From the cell containing the given text, extract its center point as (X, Y) coordinate. 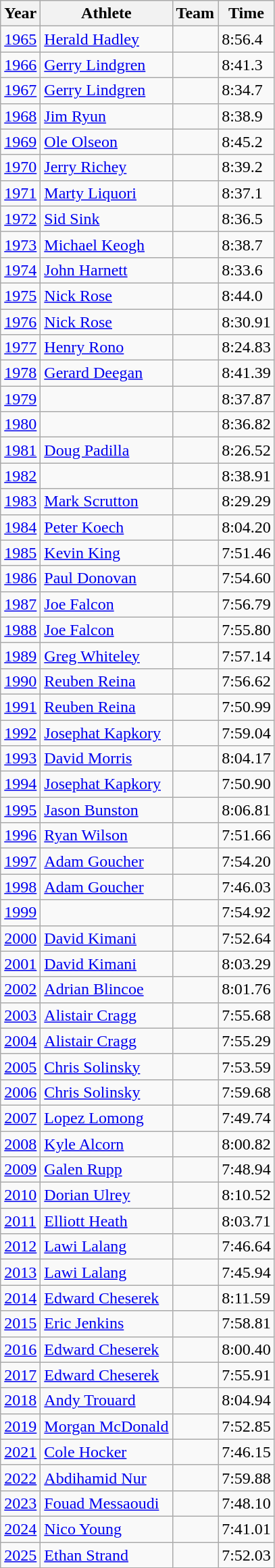
Kevin King (107, 553)
Morgan McDonald (107, 1426)
1969 (20, 142)
2002 (20, 990)
1972 (20, 219)
7:48.94 (247, 1170)
Paul Donovan (107, 578)
7:48.10 (247, 1503)
8:44.0 (247, 296)
7:56.79 (247, 604)
8:11.59 (247, 1298)
2023 (20, 1503)
Marty Liquori (107, 193)
1971 (20, 193)
2018 (20, 1401)
8:26.52 (247, 450)
David Morris (107, 759)
1991 (20, 707)
7:46.15 (247, 1452)
2015 (20, 1324)
8:04.20 (247, 527)
Athlete (107, 13)
7:50.99 (247, 707)
2014 (20, 1298)
Jim Ryun (107, 116)
8:04.17 (247, 759)
2013 (20, 1272)
Andy Trouard (107, 1401)
Herald Hadley (107, 39)
7:52.64 (247, 938)
1992 (20, 732)
8:10.52 (247, 1195)
Abdihamid Nur (107, 1478)
2003 (20, 1015)
2016 (20, 1349)
7:56.62 (247, 681)
7:50.90 (247, 784)
2021 (20, 1452)
Mark Scrutton (107, 502)
1985 (20, 553)
1973 (20, 244)
Dorian Ulrey (107, 1195)
Galen Rupp (107, 1170)
8:33.6 (247, 270)
8:37.1 (247, 193)
7:45.94 (247, 1272)
1968 (20, 116)
2001 (20, 964)
1999 (20, 913)
1974 (20, 270)
7:46.64 (247, 1247)
Michael Keogh (107, 244)
1981 (20, 450)
7:54.60 (247, 578)
Greg Whiteley (107, 655)
Kyle Alcorn (107, 1144)
2005 (20, 1066)
1997 (20, 861)
1996 (20, 836)
Cole Hocker (107, 1452)
1998 (20, 887)
1986 (20, 578)
2024 (20, 1529)
7:51.66 (247, 836)
Henry Rono (107, 348)
1970 (20, 167)
Ole Olseon (107, 142)
8:06.81 (247, 810)
2017 (20, 1375)
7:59.88 (247, 1478)
1975 (20, 296)
8:04.94 (247, 1401)
1995 (20, 810)
Jason Bunston (107, 810)
2019 (20, 1426)
7:52.03 (247, 1555)
1966 (20, 65)
1989 (20, 655)
Jerry Richey (107, 167)
7:55.80 (247, 630)
1984 (20, 527)
2007 (20, 1118)
8:36.5 (247, 219)
7:46.03 (247, 887)
Year (20, 13)
1967 (20, 90)
2000 (20, 938)
John Harnett (107, 270)
Fouad Messaoudi (107, 1503)
1980 (20, 425)
1983 (20, 502)
1978 (20, 373)
1982 (20, 476)
7:41.01 (247, 1529)
7:55.29 (247, 1041)
7:59.68 (247, 1092)
Time (247, 13)
1988 (20, 630)
2009 (20, 1170)
7:54.92 (247, 913)
8:38.9 (247, 116)
8:41.3 (247, 65)
1976 (20, 322)
8:56.4 (247, 39)
Eric Jenkins (107, 1324)
1993 (20, 759)
7:59.04 (247, 732)
Ethan Strand (107, 1555)
7:53.59 (247, 1066)
8:37.87 (247, 399)
7:51.46 (247, 553)
8:38.7 (247, 244)
2008 (20, 1144)
8:00.82 (247, 1144)
Gerard Deegan (107, 373)
8:36.82 (247, 425)
8:01.76 (247, 990)
8:45.2 (247, 142)
8:24.83 (247, 348)
Ryan Wilson (107, 836)
1990 (20, 681)
8:03.29 (247, 964)
2006 (20, 1092)
Elliott Heath (107, 1221)
7:58.81 (247, 1324)
2022 (20, 1478)
7:54.20 (247, 861)
Lopez Lomong (107, 1118)
1994 (20, 784)
7:52.85 (247, 1426)
8:39.2 (247, 167)
8:38.91 (247, 476)
7:49.74 (247, 1118)
Team (195, 13)
1987 (20, 604)
8:30.91 (247, 322)
2025 (20, 1555)
8:29.29 (247, 502)
8:00.40 (247, 1349)
7:55.91 (247, 1375)
1965 (20, 39)
8:34.7 (247, 90)
1977 (20, 348)
8:41.39 (247, 373)
Peter Koech (107, 527)
Adrian Blincoe (107, 990)
7:57.14 (247, 655)
Doug Padilla (107, 450)
Sid Sink (107, 219)
2004 (20, 1041)
2012 (20, 1247)
1979 (20, 399)
Nico Young (107, 1529)
8:03.71 (247, 1221)
2010 (20, 1195)
2011 (20, 1221)
7:55.68 (247, 1015)
